Output the (x, y) coordinate of the center of the cell containing the given text.  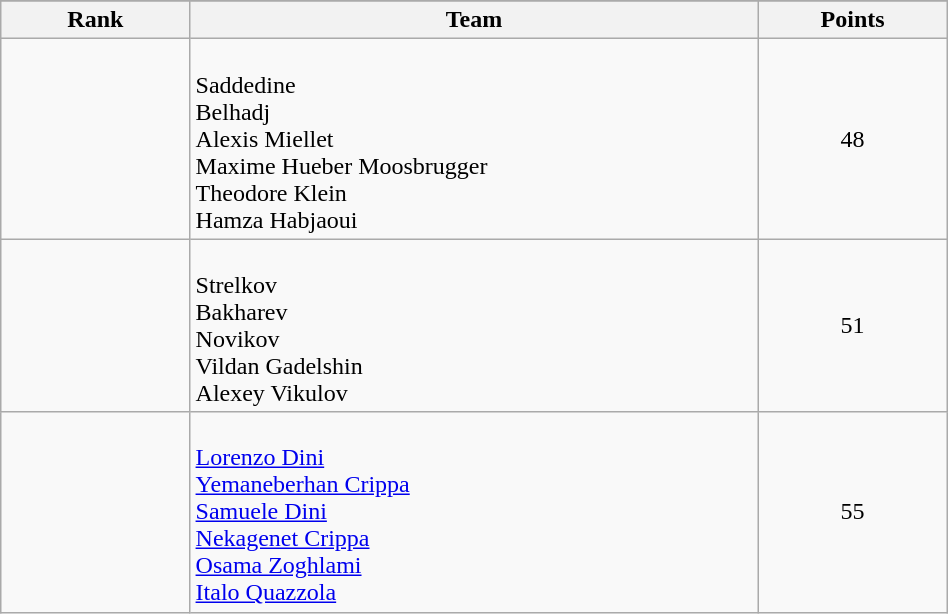
Lorenzo DiniYemaneberhan CrippaSamuele DiniNekagenet CrippaOsama ZoghlamiItalo Quazzola (474, 512)
Team (474, 20)
51 (852, 326)
Rank (96, 20)
Points (852, 20)
55 (852, 512)
StrelkovBakharevNovikovVildan GadelshinAlexey Vikulov (474, 326)
48 (852, 139)
SaddedineBelhadjAlexis MielletMaxime Hueber MoosbruggerTheodore KleinHamza Habjaoui (474, 139)
